Search for the cell housing the specified text and yield its [X, Y] center coordinate. 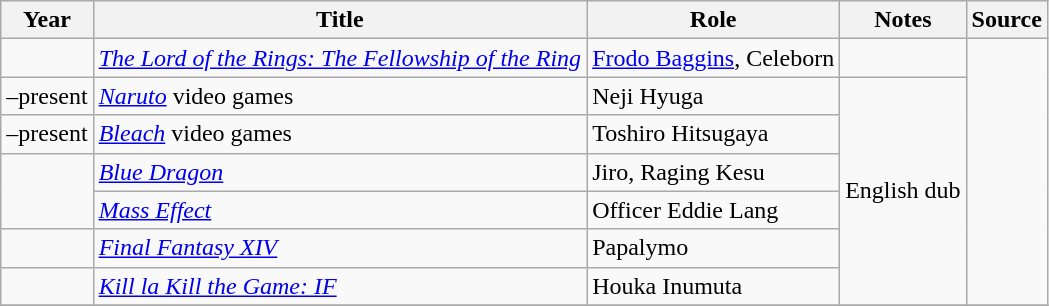
English dub [903, 191]
Bleach video games [340, 134]
Frodo Baggins, Celeborn [714, 58]
Toshiro Hitsugaya [714, 134]
Role [714, 20]
Notes [903, 20]
Jiro, Raging Kesu [714, 172]
Year [47, 20]
Papalymo [714, 248]
Blue Dragon [340, 172]
Kill la Kill the Game: IF [340, 286]
Houka Inumuta [714, 286]
Neji Hyuga [714, 96]
The Lord of the Rings: The Fellowship of the Ring [340, 58]
Mass Effect [340, 210]
Officer Eddie Lang [714, 210]
Title [340, 20]
Naruto video games [340, 96]
Final Fantasy XIV [340, 248]
Source [1006, 20]
